Return [X, Y] of the center of cell containing provided text 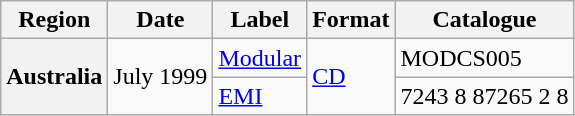
July 1999 [160, 77]
Format [351, 20]
Australia [54, 77]
CD [351, 77]
Label [260, 20]
Catalogue [484, 20]
EMI [260, 96]
Region [54, 20]
Date [160, 20]
MODCS005 [484, 58]
7243 8 87265 2 8 [484, 96]
Modular [260, 58]
